For the text-containing cell, return its midpoint in [X, Y] coordinate format. 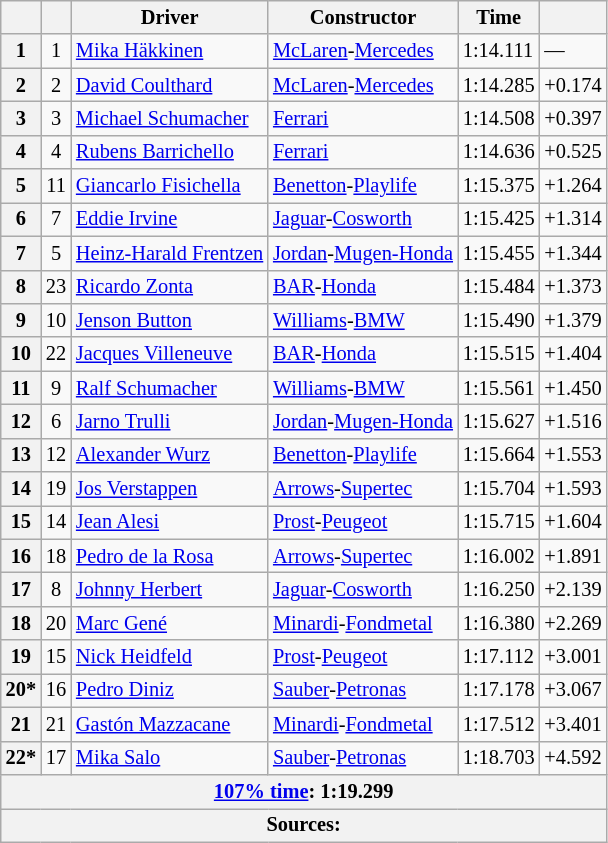
1:16.380 [499, 623]
13 [21, 455]
22 [56, 354]
Giancarlo Fisichella [170, 186]
Driver [170, 17]
1:15.425 [499, 219]
+1.314 [572, 219]
1:16.002 [499, 556]
Johnny Herbert [170, 589]
1:15.561 [499, 388]
Heinz-Harald Frentzen [170, 253]
Marc Gené [170, 623]
+1.264 [572, 186]
1:18.703 [499, 758]
+1.891 [572, 556]
Michael Schumacher [170, 118]
+3.001 [572, 657]
Jacques Villeneuve [170, 354]
Sources: [304, 825]
1:15.704 [499, 489]
1:14.636 [499, 152]
1:15.515 [499, 354]
David Coulthard [170, 85]
Alexander Wurz [170, 455]
Mika Salo [170, 758]
+0.525 [572, 152]
— [572, 51]
Ricardo Zonta [170, 287]
1:14.508 [499, 118]
+0.397 [572, 118]
Mika Häkkinen [170, 51]
1:15.627 [499, 421]
+1.450 [572, 388]
1:17.112 [499, 657]
+1.344 [572, 253]
+3.401 [572, 724]
+1.593 [572, 489]
Time [499, 17]
20 [56, 623]
+1.379 [572, 320]
1:15.375 [499, 186]
+2.139 [572, 589]
Pedro de la Rosa [170, 556]
+1.516 [572, 421]
Gastón Mazzacane [170, 724]
Jean Alesi [170, 522]
1:15.490 [499, 320]
+1.373 [572, 287]
1:17.178 [499, 690]
20* [21, 690]
107% time: 1:19.299 [304, 791]
Eddie Irvine [170, 219]
23 [56, 287]
+1.604 [572, 522]
Pedro Diniz [170, 690]
1:15.715 [499, 522]
+3.067 [572, 690]
+2.269 [572, 623]
1:16.250 [499, 589]
1:15.455 [499, 253]
+4.592 [572, 758]
Nick Heidfeld [170, 657]
1:15.664 [499, 455]
Jenson Button [170, 320]
+1.404 [572, 354]
1:14.285 [499, 85]
Jarno Trulli [170, 421]
1:14.111 [499, 51]
Ralf Schumacher [170, 388]
22* [21, 758]
Constructor [363, 17]
1:17.512 [499, 724]
Jos Verstappen [170, 489]
+1.553 [572, 455]
+0.174 [572, 85]
Rubens Barrichello [170, 152]
1:15.484 [499, 287]
